From the cell containing the given text, extract its center point as (X, Y) coordinate. 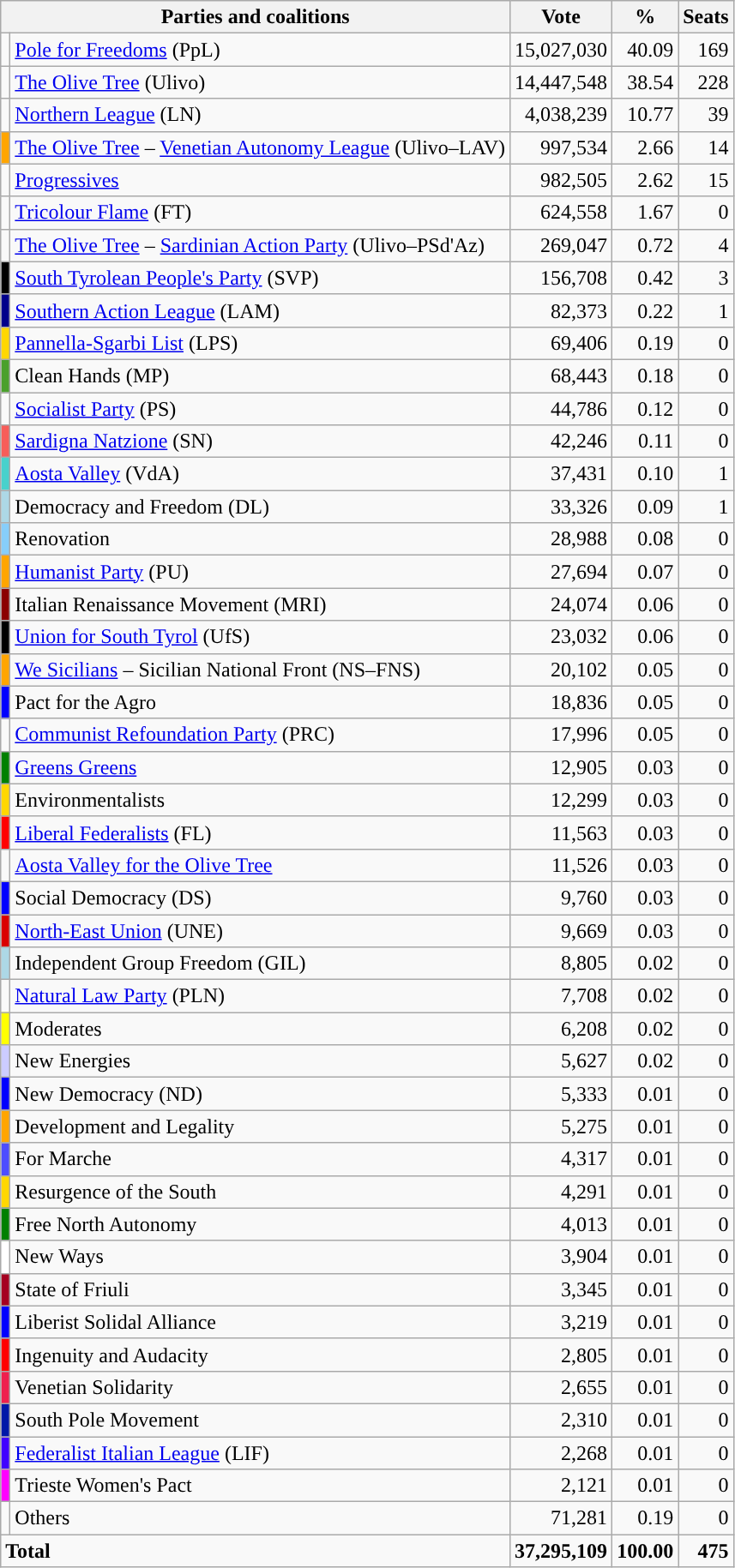
475 (706, 1551)
Socialist Party (PS) (261, 409)
0.42 (645, 278)
33,326 (561, 507)
South Tyrolean People's Party (SVP) (261, 278)
3,904 (561, 1257)
71,281 (561, 1518)
3,219 (561, 1322)
New Ways (261, 1257)
Humanist Party (PU) (261, 572)
17,996 (561, 735)
North-East Union (UNE) (261, 930)
0.11 (645, 442)
Sardigna Natzione (SN) (261, 442)
Social Democracy (DS) (261, 898)
We Sicilians – Sicilian National Front (NS–FNS) (261, 670)
Italian Renaissance Movement (MRI) (261, 604)
15,027,030 (561, 50)
4,317 (561, 1159)
0.12 (645, 409)
3,345 (561, 1289)
Others (261, 1518)
Liberal Federalists (FL) (261, 832)
2,268 (561, 1453)
9,760 (561, 898)
27,694 (561, 572)
4,038,239 (561, 115)
State of Friuli (261, 1289)
5,627 (561, 1061)
Union for South Tyrol (UfS) (261, 637)
24,074 (561, 604)
5,333 (561, 1094)
0.72 (645, 245)
69,406 (561, 343)
Natural Law Party (PLN) (261, 996)
Clean Hands (MP) (261, 375)
Independent Group Freedom (GIL) (261, 964)
0.08 (645, 539)
Liberist Solidal Alliance (261, 1322)
6,208 (561, 1029)
38.54 (645, 82)
0.10 (645, 474)
Parties and coalitions (256, 17)
Moderates (261, 1029)
4,013 (561, 1224)
Ingenuity and Audacity (261, 1355)
South Pole Movement (261, 1420)
The Olive Tree (Ulivo) (261, 82)
10.77 (645, 115)
2,310 (561, 1420)
997,534 (561, 147)
Aosta Valley for the Olive Tree (261, 865)
14,447,548 (561, 82)
2,655 (561, 1387)
68,443 (561, 375)
23,032 (561, 637)
100.00 (645, 1551)
44,786 (561, 409)
Renovation (261, 539)
Venetian Solidarity (261, 1387)
169 (706, 50)
Northern League (LN) (261, 115)
2.62 (645, 180)
269,047 (561, 245)
4 (706, 245)
156,708 (561, 278)
Pact for the Agro (261, 702)
Free North Autonomy (261, 1224)
New Energies (261, 1061)
Pole for Freedoms (PpL) (261, 50)
3 (706, 278)
12,299 (561, 800)
Development and Legality (261, 1126)
12,905 (561, 767)
Total (256, 1551)
The Olive Tree – Venetian Autonomy League (Ulivo–LAV) (261, 147)
Democracy and Freedom (DL) (261, 507)
28,988 (561, 539)
Pannella-Sgarbi List (LPS) (261, 343)
Environmentalists (261, 800)
Seats (706, 17)
42,246 (561, 442)
4,291 (561, 1192)
39 (706, 115)
Trieste Women's Pact (261, 1486)
11,563 (561, 832)
Vote (561, 17)
0.07 (645, 572)
2,805 (561, 1355)
For Marche (261, 1159)
% (645, 17)
82,373 (561, 310)
14 (706, 147)
20,102 (561, 670)
982,505 (561, 180)
2.66 (645, 147)
7,708 (561, 996)
Tricolour Flame (FT) (261, 213)
5,275 (561, 1126)
624,558 (561, 213)
2,121 (561, 1486)
Aosta Valley (VdA) (261, 474)
Progressives (261, 180)
Southern Action League (LAM) (261, 310)
15 (706, 180)
18,836 (561, 702)
40.09 (645, 50)
0.22 (645, 310)
New Democracy (ND) (261, 1094)
11,526 (561, 865)
0.18 (645, 375)
9,669 (561, 930)
Resurgence of the South (261, 1192)
8,805 (561, 964)
37,295,109 (561, 1551)
The Olive Tree – Sardinian Action Party (Ulivo–PSd'Az) (261, 245)
37,431 (561, 474)
Communist Refoundation Party (PRC) (261, 735)
1.67 (645, 213)
228 (706, 82)
Greens Greens (261, 767)
0.09 (645, 507)
Federalist Italian League (LIF) (261, 1453)
